For the text-containing cell, return its midpoint in (X, Y) coordinate format. 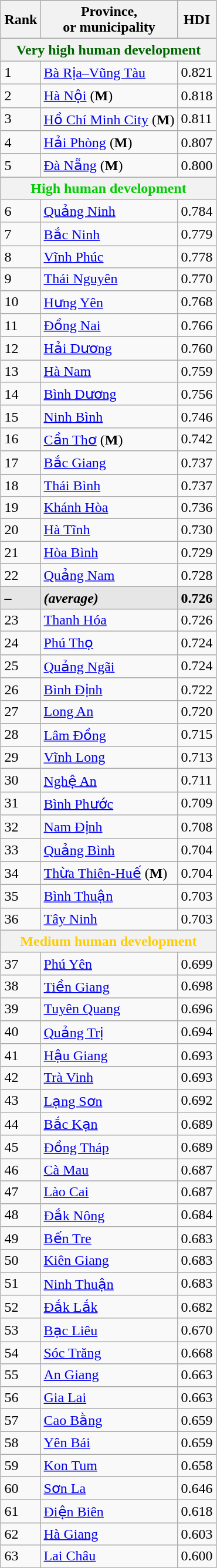
57 (21, 1420)
56 (21, 1397)
16 (21, 439)
Lâm Đồng (109, 735)
0.715 (197, 735)
43 (21, 1101)
Kiên Giang (109, 1261)
0.742 (197, 439)
48 (21, 1215)
Medium human development (108, 941)
Yên Bái (109, 1443)
Hậu Giang (109, 1055)
0.730 (197, 530)
0.807 (197, 142)
0.698 (197, 986)
8 (21, 257)
(average) (109, 598)
Lào Cai (109, 1192)
59 (21, 1465)
Sơn La (109, 1488)
Tiền Giang (109, 986)
0.821 (197, 73)
25 (21, 666)
3 (21, 119)
Vĩnh Long (109, 758)
Hải Dương (109, 348)
Long An (109, 712)
0.746 (197, 416)
Bình Dương (109, 394)
29 (21, 758)
60 (21, 1488)
34 (21, 873)
33 (21, 850)
0.720 (197, 712)
52 (21, 1307)
0.736 (197, 508)
Bà Rịa–Vũng Tàu (109, 73)
26 (21, 690)
12 (21, 348)
24 (21, 643)
61 (21, 1511)
18 (21, 485)
Bắc Ninh (109, 234)
Bến Tre (109, 1238)
13 (21, 371)
0.800 (197, 165)
7 (21, 234)
47 (21, 1192)
38 (21, 986)
0.728 (197, 575)
0.713 (197, 758)
49 (21, 1238)
0.818 (197, 96)
40 (21, 1032)
Ninh Bình (109, 416)
Điện Biên (109, 1511)
54 (21, 1353)
0.670 (197, 1330)
Cà Mau (109, 1170)
0.684 (197, 1215)
Đồng Tháp (109, 1147)
42 (21, 1078)
Vĩnh Phúc (109, 257)
Hà Nội (M) (109, 96)
0.694 (197, 1032)
32 (21, 827)
Tuyên Quang (109, 1009)
Bạc Liêu (109, 1330)
Nam Định (109, 827)
0.600 (197, 1556)
Nghệ An (109, 780)
39 (21, 1009)
55 (21, 1375)
0.692 (197, 1101)
31 (21, 803)
20 (21, 530)
36 (21, 919)
0.756 (197, 394)
Khánh Hòa (109, 508)
Ninh Thuận (109, 1284)
62 (21, 1534)
63 (21, 1556)
17 (21, 463)
Quảng Trị (109, 1032)
5 (21, 165)
0.603 (197, 1534)
10 (21, 302)
Sóc Trăng (109, 1353)
Đồng Nai (109, 325)
0.766 (197, 325)
Bắc Giang (109, 463)
Đà Nẵng (M) (109, 165)
0.729 (197, 552)
Quảng Ninh (109, 211)
11 (21, 325)
14 (21, 394)
0.699 (197, 963)
53 (21, 1330)
0.658 (197, 1465)
0.784 (197, 211)
0.759 (197, 371)
Hà Nam (109, 371)
0.709 (197, 803)
Phú Yên (109, 963)
0.708 (197, 827)
Thanh Hóa (109, 620)
Bắc Kạn (109, 1124)
6 (21, 211)
Bình Phước (109, 803)
Quảng Nam (109, 575)
Hà Tĩnh (109, 530)
9 (21, 279)
23 (21, 620)
Province, or municipality (109, 20)
28 (21, 735)
51 (21, 1284)
Rank (21, 20)
50 (21, 1261)
Kon Tum (109, 1465)
Tây Ninh (109, 919)
0.711 (197, 780)
Bình Thuận (109, 897)
21 (21, 552)
0.768 (197, 302)
– (21, 598)
0.811 (197, 119)
44 (21, 1124)
0.760 (197, 348)
Trà Vinh (109, 1078)
15 (21, 416)
Quảng Bình (109, 850)
An Giang (109, 1375)
0.722 (197, 690)
Lạng Sơn (109, 1101)
Phú Thọ (109, 643)
0.646 (197, 1488)
1 (21, 73)
Hưng Yên (109, 302)
0.778 (197, 257)
Bình Định (109, 690)
Đắk Lắk (109, 1307)
46 (21, 1170)
High human development (108, 188)
30 (21, 780)
19 (21, 508)
Gia Lai (109, 1397)
Very high human development (108, 50)
45 (21, 1147)
Hồ Chí Minh City (M) (109, 119)
Thừa Thiên-Huế (M) (109, 873)
0.696 (197, 1009)
Thái Bình (109, 485)
0.668 (197, 1353)
0.770 (197, 279)
Quảng Ngãi (109, 666)
0.618 (197, 1511)
4 (21, 142)
Cần Thơ (M) (109, 439)
Lai Châu (109, 1556)
Hà Giang (109, 1534)
41 (21, 1055)
HDI (197, 20)
22 (21, 575)
Cao Bằng (109, 1420)
58 (21, 1443)
0.682 (197, 1307)
Hải Phòng (M) (109, 142)
2 (21, 96)
Đắk Nông (109, 1215)
Thái Nguyên (109, 279)
27 (21, 712)
37 (21, 963)
Hòa Bình (109, 552)
35 (21, 897)
0.779 (197, 234)
